Capture the cell that displays the provided text and extract its [x, y] central coordinate. 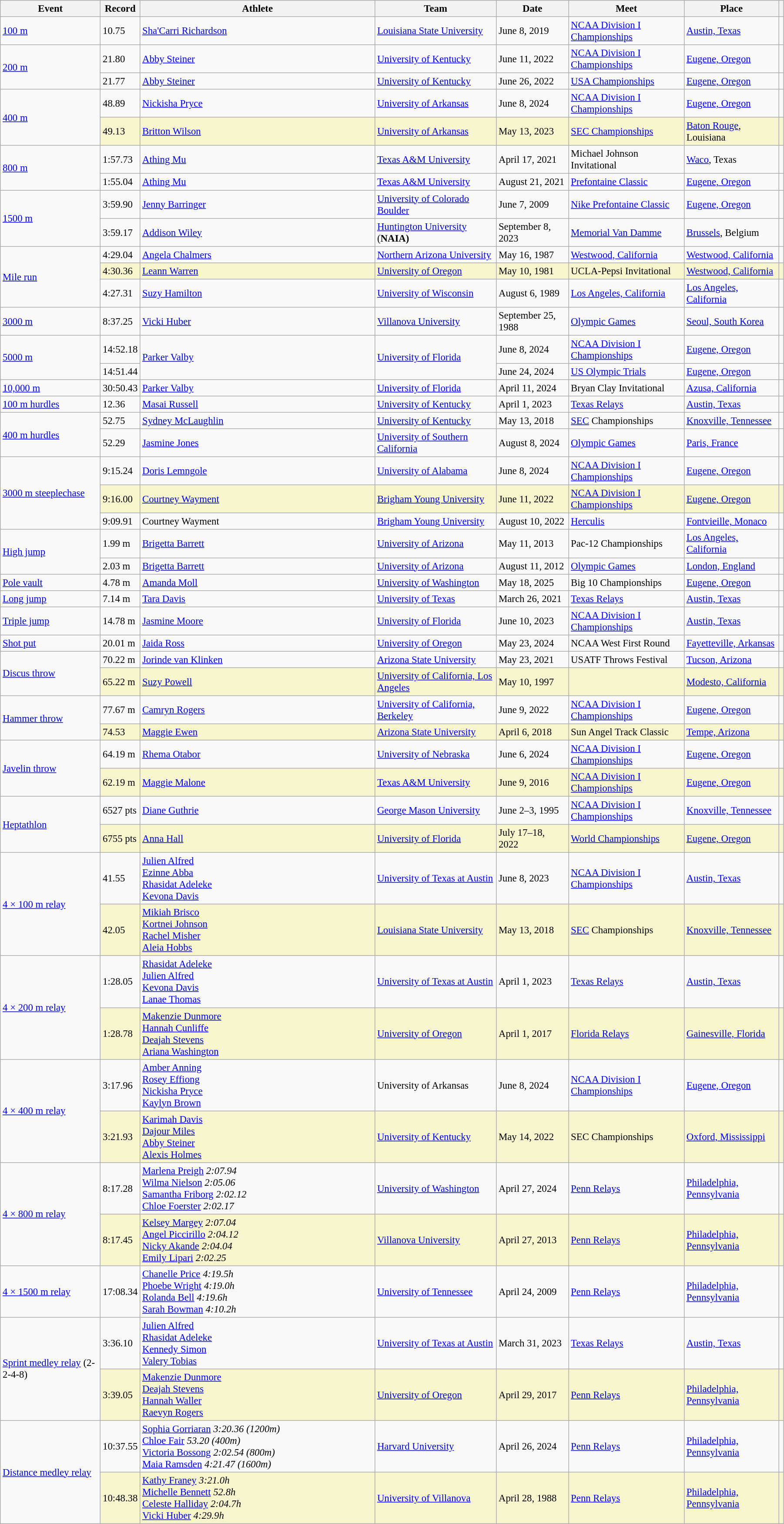
USATF Throws Festival [627, 659]
Meet [627, 9]
1500 m [50, 219]
Anna Hall [258, 838]
14.78 m [120, 621]
April 11, 2024 [533, 388]
62.19 m [120, 783]
8:17.45 [120, 1240]
7.14 m [120, 599]
Prefontaine Classic [627, 182]
Pac-12 Championships [627, 544]
University of Tennessee [436, 1292]
Big 10 Championships [627, 582]
6755 pts [120, 838]
June 10, 2023 [533, 621]
74.53 [120, 732]
August 10, 2022 [533, 521]
64.19 m [120, 755]
May 23, 2024 [533, 643]
3:36.10 [120, 1343]
Team [436, 9]
Makenzie DunmoreHannah CunliffeDeajah StevensAriana Washington [258, 1033]
University of Colorado Boulder [436, 205]
3000 m steeplechase [50, 494]
10,000 m [50, 388]
3000 m [50, 321]
Discus throw [50, 673]
49.13 [120, 131]
March 31, 2023 [533, 1343]
Paris, France [731, 443]
52.75 [120, 421]
52.29 [120, 443]
4:29.04 [120, 255]
April 27, 2024 [533, 1188]
May 23, 2021 [533, 659]
NCAA West First Round [627, 643]
17:08.34 [120, 1292]
May 10, 1981 [533, 271]
June 8, 2019 [533, 31]
Britton Wilson [258, 131]
University of Nebraska [436, 755]
August 8, 2024 [533, 443]
April 26, 2024 [533, 1446]
100 m [50, 31]
Kathy Franey 3:21.0hMichelle Bennett 52.8hCeleste Halliday 2:04.7hVicki Huber 4:29.9h [258, 1498]
April 24, 2009 [533, 1292]
Northern Arizona University [436, 255]
Kelsey Margey 2:07.04Angel Piccirillo 2:04.12Nicky Akande 2:04.04Emily Lipari 2:02.25 [258, 1240]
Maggie Malone [258, 783]
48.89 [120, 104]
University of Alabama [436, 471]
April 17, 2021 [533, 159]
Amanda Moll [258, 582]
Date [533, 9]
Julien Alfred Rhasidat AdelekeKennedy SimonValery Tobias [258, 1343]
1:28.05 [120, 982]
Triple jump [50, 621]
Harvard University [436, 1446]
Shot put [50, 643]
Baton Rouge, Louisiana [731, 131]
Heptathlon [50, 824]
200 m [50, 67]
Camryn Rogers [258, 710]
University of California, Los Angeles [436, 682]
Record [120, 9]
8:37.25 [120, 321]
6527 pts [120, 811]
Jorinde van Klinken [258, 659]
Amber AnningRosey Effiong Nickisha PryceKaylyn Brown [258, 1085]
Suzy Powell [258, 682]
Sprint medley relay (2-2-4-8) [50, 1369]
Karimah Davis Dajour Miles Abby Steiner Alexis Holmes [258, 1137]
Sun Angel Track Classic [627, 732]
Marlena Preigh 2:07.94 Wilma Nielson 2:05.06Samantha Friborg 2:02.12Chloe Foerster 2:02.17 [258, 1188]
Makenzie Dunmore Deajah Stevens Hannah Waller Raevyn Rogers [258, 1395]
Fayetteville, Arkansas [731, 643]
Tucson, Arizona [731, 659]
Vicki Huber [258, 321]
21.77 [120, 81]
5000 m [50, 357]
May 10, 1997 [533, 682]
Sydney McLaughlin [258, 421]
70.22 m [120, 659]
Michael Johnson Invitational [627, 159]
April 6, 2018 [533, 732]
1:57.73 [120, 159]
9:15.24 [120, 471]
4.78 m [120, 582]
Doris Lemngole [258, 471]
9:09.91 [120, 521]
30:50.43 [120, 388]
Sha'Carri Richardson [258, 31]
Huntington University (NAIA) [436, 232]
May 14, 2022 [533, 1137]
University of Texas [436, 599]
Azusa, California [731, 388]
Oxford, Mississippi [731, 1137]
University of Villanova [436, 1498]
June 8, 2023 [533, 878]
10.75 [120, 31]
400 m [50, 118]
June 7, 2009 [533, 205]
1:28.78 [120, 1033]
10:37.55 [120, 1446]
UCLA-Pepsi Invitational [627, 271]
April 27, 2013 [533, 1240]
Addison Wiley [258, 232]
April 1, 2017 [533, 1033]
9:16.00 [120, 499]
800 m [50, 168]
April 28, 1988 [533, 1498]
4 × 200 m relay [50, 1007]
University of California, Berkeley [436, 710]
Javelin throw [50, 769]
Diane Guthrie [258, 811]
June 9, 2016 [533, 783]
3:59.90 [120, 205]
Bryan Clay Invitational [627, 388]
Jaida Ross [258, 643]
4:27.31 [120, 293]
World Championships [627, 838]
Hammer throw [50, 718]
Memorial Van Damme [627, 232]
Seoul, South Korea [731, 321]
1.99 m [120, 544]
Sophia Gorriaran 3:20.36 (1200m)Chloe Fair 53.20 (400m)Victoria Bossong 2:02.54 (800m) Maia Ramsden 4:21.47 (1600m) [258, 1446]
Angela Chalmers [258, 255]
Tara Davis [258, 599]
Brussels, Belgium [731, 232]
June 6, 2024 [533, 755]
Nike Prefontaine Classic [627, 205]
August 6, 1989 [533, 293]
Chanelle Price 4:19.5hPhoebe Wright 4:19.0h Rolanda Bell 4:19.6hSarah Bowman 4:10.2h [258, 1292]
Rhasidat Adeleke Julien Alfred Kevona DavisLanae Thomas [258, 982]
77.67 m [120, 710]
Leann Warren [258, 271]
Mile run [50, 277]
June 24, 2024 [533, 372]
Tempe, Arizona [731, 732]
Long jump [50, 599]
4 × 800 m relay [50, 1214]
June 26, 2022 [533, 81]
US Olympic Trials [627, 372]
Distance medley relay [50, 1472]
Maggie Ewen [258, 732]
University of Wisconsin [436, 293]
4:30.36 [120, 271]
Mikiah BriscoKortnei JohnsonRachel MisherAleia Hobbs [258, 931]
3:39.05 [120, 1395]
August 21, 2021 [533, 182]
14:51.44 [120, 372]
12.36 [120, 404]
Nickisha Pryce [258, 104]
June 9, 2022 [533, 710]
London, England [731, 566]
May 18, 2025 [533, 582]
Masai Russell [258, 404]
September 8, 2023 [533, 232]
65.22 m [120, 682]
4 × 400 m relay [50, 1111]
University of Southern California [436, 443]
May 11, 2013 [533, 544]
41.55 [120, 878]
20.01 m [120, 643]
September 25, 1988 [533, 321]
8:17.28 [120, 1188]
3:21.93 [120, 1137]
July 17–18, 2022 [533, 838]
Jasmine Moore [258, 621]
Jasmine Jones [258, 443]
April 29, 2017 [533, 1395]
Herculis [627, 521]
Modesto, California [731, 682]
42.05 [120, 931]
May 13, 2023 [533, 131]
Waco, Texas [731, 159]
4 × 1500 m relay [50, 1292]
21.80 [120, 59]
Jenny Barringer [258, 205]
100 m hurdles [50, 404]
Rhema Otabor [258, 755]
Julien Alfred Ezinne Abba Rhasidat Adeleke Kevona Davis [258, 878]
USA Championships [627, 81]
Pole vault [50, 582]
Florida Relays [627, 1033]
George Mason University [436, 811]
1:55.04 [120, 182]
400 m hurdles [50, 435]
14:52.18 [120, 349]
High jump [50, 552]
Suzy Hamilton [258, 293]
Gainesville, Florida [731, 1033]
Fontvieille, Monaco [731, 521]
3:17.96 [120, 1085]
Athlete [258, 9]
Place [731, 9]
3:59.17 [120, 232]
2.03 m [120, 566]
August 11, 2012 [533, 566]
4 × 100 m relay [50, 905]
10:48.38 [120, 1498]
March 26, 2021 [533, 599]
Event [50, 9]
June 2–3, 1995 [533, 811]
May 16, 1987 [533, 255]
